Scan for the cell matching the given text and deliver its [x, y] coordinate at center. 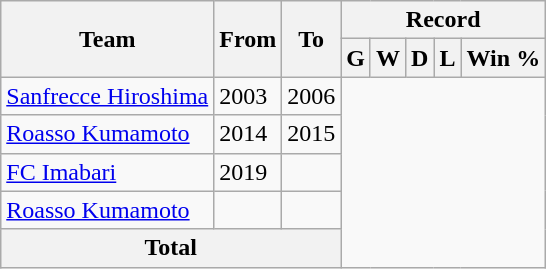
FC Imabari [108, 172]
Sanfrecce Hiroshima [108, 96]
2019 [248, 172]
G [356, 58]
W [388, 58]
L [448, 58]
Total [171, 248]
Team [108, 39]
2003 [248, 96]
From [248, 39]
2006 [312, 96]
To [312, 39]
2015 [312, 134]
D [420, 58]
2014 [248, 134]
Win % [504, 58]
Record [444, 20]
